Pinpoint the cell where the given text exists, returning its (X, Y) midpoint coordinate. 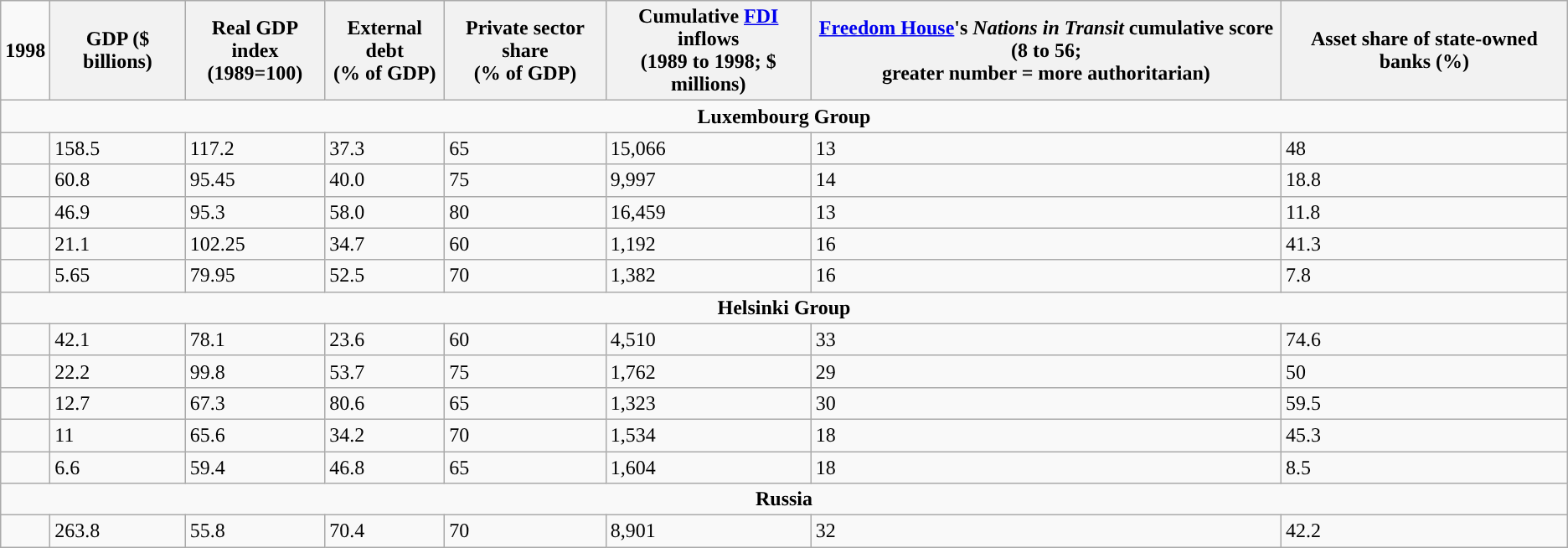
Luxembourg Group (784, 116)
158.5 (117, 148)
1,382 (709, 276)
16,459 (709, 212)
8,901 (709, 531)
42.1 (117, 339)
99.8 (255, 371)
Cumulative FDI inflows(1989 to 1998; $ millions) (709, 50)
22.2 (117, 371)
30 (1045, 403)
33 (1045, 339)
GDP ($ billions) (117, 50)
42.2 (1425, 531)
65.6 (255, 435)
70.4 (385, 531)
Real GDP index(1989=100) (255, 50)
34.2 (385, 435)
95.45 (255, 180)
Asset share of state-owned banks (%) (1425, 50)
58.0 (385, 212)
Russia (784, 499)
Freedom House's Nations in Transit cumulative score (8 to 56;greater number = more authoritarian) (1045, 50)
21.1 (117, 244)
18.8 (1425, 180)
1,192 (709, 244)
46.9 (117, 212)
6.6 (117, 467)
32 (1045, 531)
9,997 (709, 180)
78.1 (255, 339)
1,762 (709, 371)
53.7 (385, 371)
41.3 (1425, 244)
80.6 (385, 403)
1,323 (709, 403)
8.5 (1425, 467)
29 (1045, 371)
263.8 (117, 531)
15,066 (709, 148)
40.0 (385, 180)
67.3 (255, 403)
79.95 (255, 276)
102.25 (255, 244)
37.3 (385, 148)
52.5 (385, 276)
11.8 (1425, 212)
34.7 (385, 244)
4,510 (709, 339)
74.6 (1425, 339)
80 (525, 212)
48 (1425, 148)
1,534 (709, 435)
59.4 (255, 467)
External debt(% of GDP) (385, 50)
11 (117, 435)
60.8 (117, 180)
12.7 (117, 403)
5.65 (117, 276)
23.6 (385, 339)
7.8 (1425, 276)
Helsinki Group (784, 308)
50 (1425, 371)
1998 (25, 50)
59.5 (1425, 403)
55.8 (255, 531)
95.3 (255, 212)
Private sector share(% of GDP) (525, 50)
14 (1045, 180)
117.2 (255, 148)
46.8 (385, 467)
45.3 (1425, 435)
1,604 (709, 467)
